Locate the cell with the specified text and output its [X, Y] center coordinate. 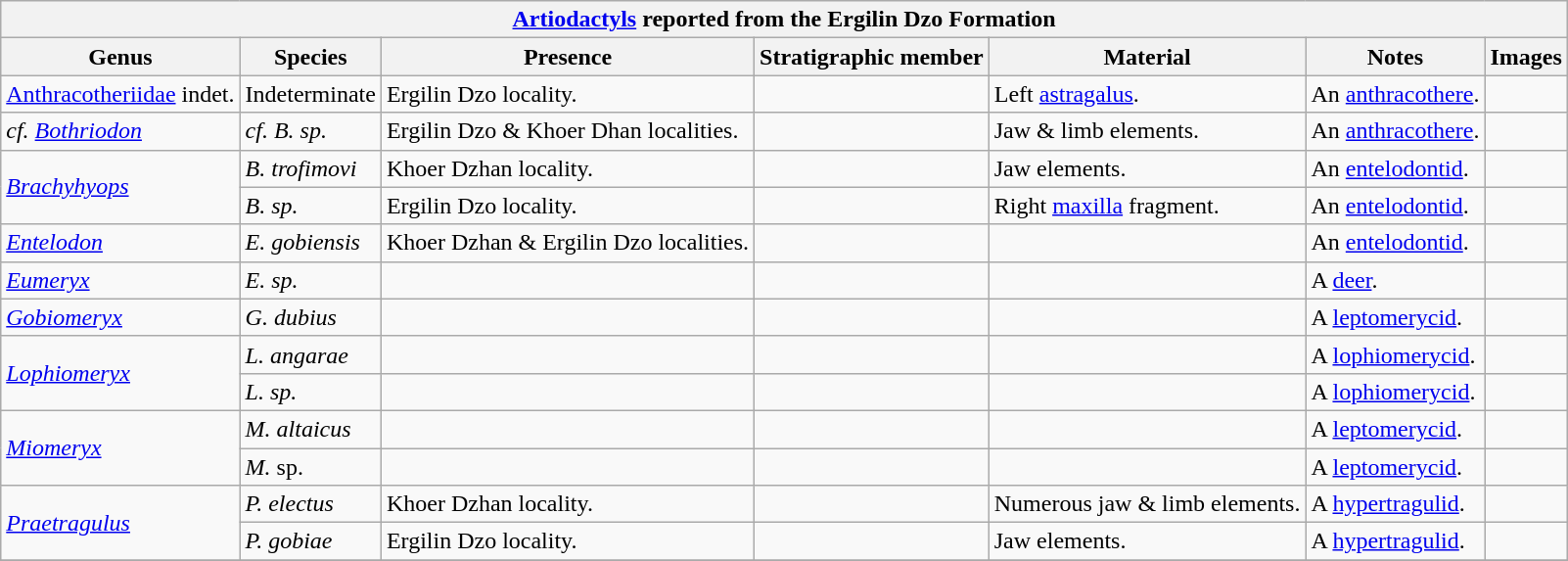
Left astragalus. [1147, 94]
L. sp. [310, 392]
Genus [120, 57]
Material [1147, 57]
L. angarae [310, 354]
cf. Bothriodon [120, 131]
Images [1526, 57]
Gobiomeryx [120, 317]
Right maxilla fragment. [1147, 206]
E. sp. [310, 280]
G. dubius [310, 317]
E. gobiensis [310, 243]
Anthracotheriidae indet. [120, 94]
A deer. [1396, 280]
B. sp. [310, 206]
Indeterminate [310, 94]
Notes [1396, 57]
P. electus [310, 504]
M. altaicus [310, 429]
Brachyhyops [120, 187]
Artiodactyls reported from the Ergilin Dzo Formation [785, 20]
Numerous jaw & limb elements. [1147, 504]
Ergilin Dzo & Khoer Dhan localities. [568, 131]
Praetragulus [120, 523]
M. sp. [310, 467]
Presence [568, 57]
Jaw & limb elements. [1147, 131]
Lophiomeryx [120, 373]
B. trofimovi [310, 168]
Miomeryx [120, 447]
P. gobiae [310, 541]
Entelodon [120, 243]
cf. B. sp. [310, 131]
Eumeryx [120, 280]
Khoer Dzhan & Ergilin Dzo localities. [568, 243]
Species [310, 57]
Stratigraphic member [872, 57]
